Capture the cell that displays the provided text and extract its (x, y) central coordinate. 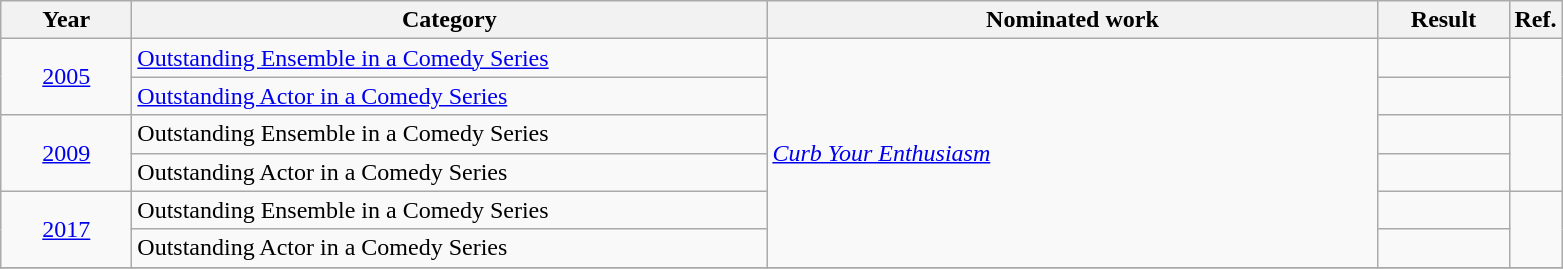
2005 (66, 77)
Category (450, 20)
Year (66, 20)
2009 (66, 153)
Curb Your Enthusiasm (1072, 153)
Result (1444, 20)
Nominated work (1072, 20)
2017 (66, 229)
Ref. (1536, 20)
